Provide the [x, y] coordinate of the cell's center where the given text is located.  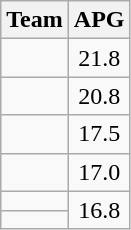
20.8 [99, 96]
17.0 [99, 172]
APG [99, 20]
Team [35, 20]
17.5 [99, 134]
21.8 [99, 58]
16.8 [99, 210]
